Pinpoint the cell where the given text exists, returning its [X, Y] midpoint coordinate. 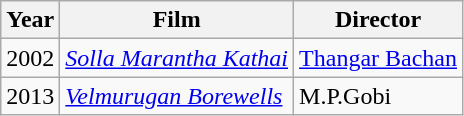
Solla Marantha Kathai [177, 58]
Velmurugan Borewells [177, 96]
Film [177, 20]
2002 [30, 58]
Year [30, 20]
M.P.Gobi [378, 96]
Thangar Bachan [378, 58]
2013 [30, 96]
Director [378, 20]
